Return (x, y) of the center of cell containing provided text 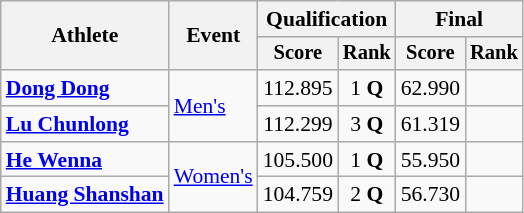
3 Q (367, 124)
Event (214, 36)
Men's (214, 106)
Final (460, 19)
105.500 (298, 160)
He Wenna (85, 160)
Dong Dong (85, 88)
Athlete (85, 36)
104.759 (298, 195)
2 Q (367, 195)
Qualification (327, 19)
55.950 (430, 160)
Huang Shanshan (85, 195)
61.319 (430, 124)
Women's (214, 178)
56.730 (430, 195)
112.299 (298, 124)
62.990 (430, 88)
112.895 (298, 88)
Lu Chunlong (85, 124)
